Locate the cell with the specified text and output its (X, Y) center coordinate. 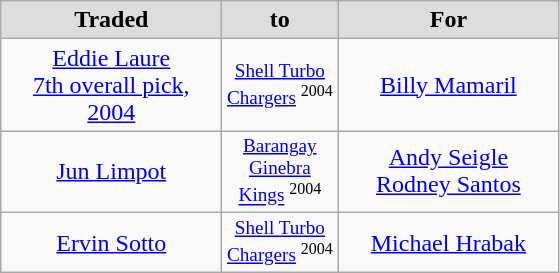
Jun Limpot (112, 172)
For (448, 20)
Ervin Sotto (112, 242)
Billy Mamaril (448, 85)
Traded (112, 20)
Michael Hrabak (448, 242)
to (280, 20)
Andy Seigle Rodney Santos (448, 172)
Eddie Laure7th overall pick, 2004 (112, 85)
Barangay Ginebra Kings 2004 (280, 172)
